Identify which cell holds the provided text, then report its [x, y] central coordinate. 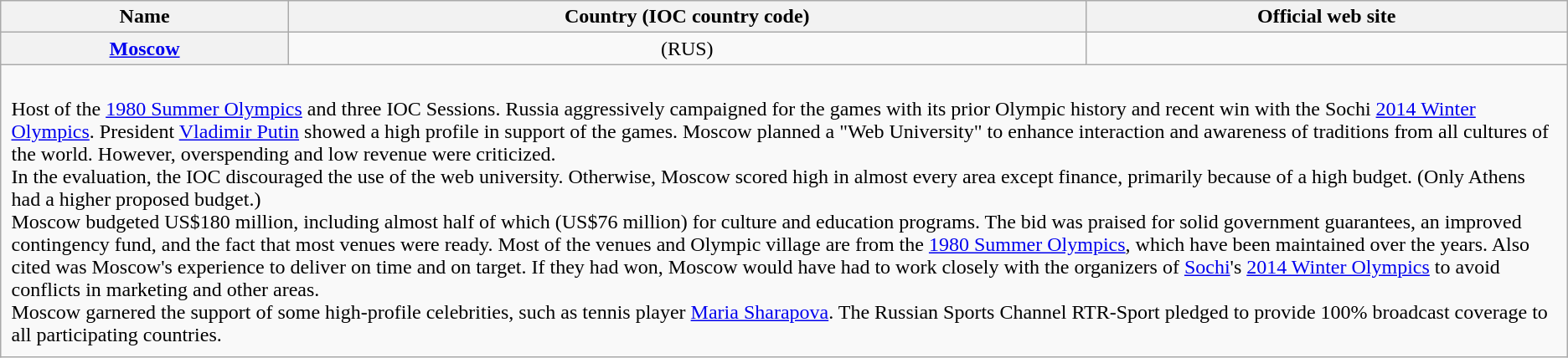
Moscow [145, 49]
Name [145, 17]
Official web site [1327, 17]
Country (IOC country code) [687, 17]
(RUS) [687, 49]
